Identify which cell holds the provided text, then report its [x, y] central coordinate. 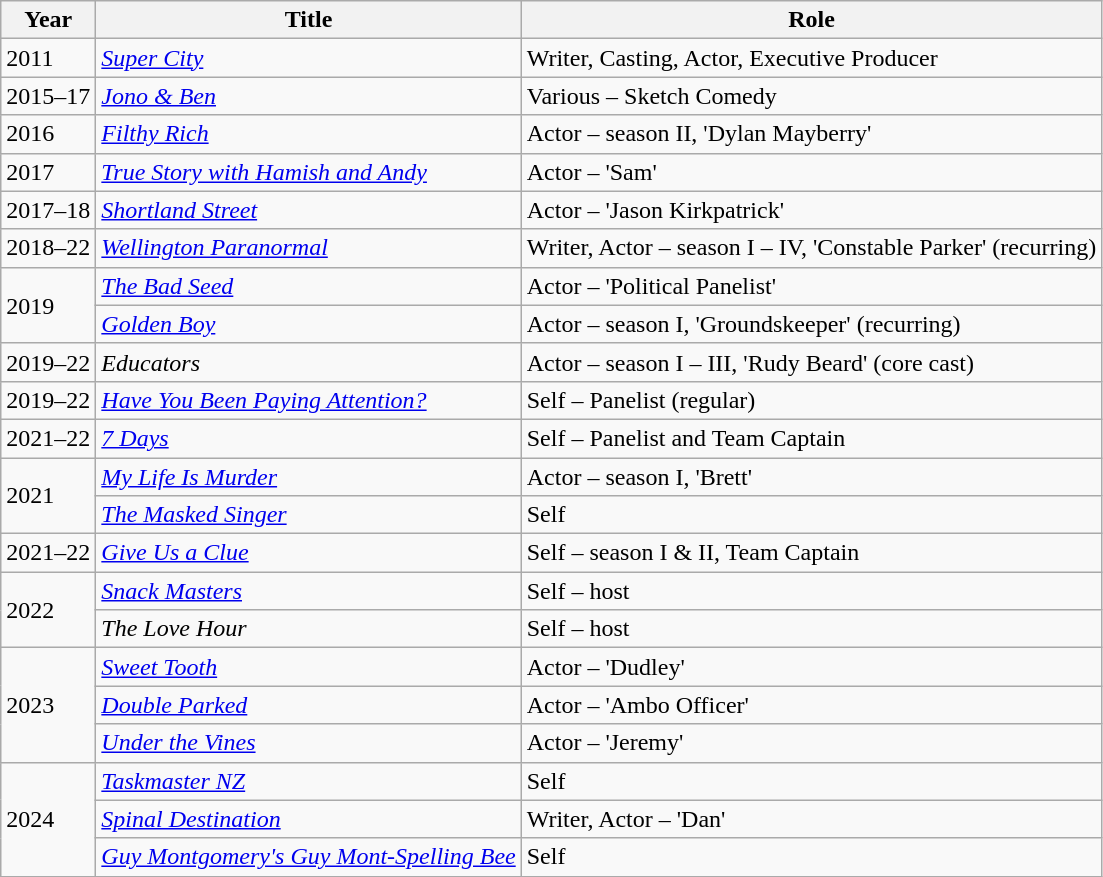
Various – Sketch Comedy [811, 96]
2011 [48, 58]
Give Us a Clue [308, 553]
Writer, Actor – season I – IV, 'Constable Parker' (recurring) [811, 248]
Actor – season II, 'Dylan Mayberry' [811, 134]
Actor – season I, 'Groundskeeper' (recurring) [811, 324]
2017–18 [48, 210]
Wellington Paranormal [308, 248]
The Bad Seed [308, 286]
Actor – 'Ambo Officer' [811, 705]
True Story with Hamish and Andy [308, 172]
2016 [48, 134]
Guy Montgomery's Guy Mont-Spelling Bee [308, 857]
Under the Vines [308, 743]
Year [48, 20]
Shortland Street [308, 210]
Jono & Ben [308, 96]
Super City [308, 58]
Educators [308, 362]
2017 [48, 172]
2022 [48, 610]
Actor – 'Political Panelist' [811, 286]
The Masked Singer [308, 515]
Snack Masters [308, 591]
2018–22 [48, 248]
Actor – season I – III, 'Rudy Beard' (core cast) [811, 362]
My Life Is Murder [308, 477]
Have You Been Paying Attention? [308, 400]
Double Parked [308, 705]
Actor – 'Jeremy' [811, 743]
Writer, Actor – 'Dan' [811, 819]
Filthy Rich [308, 134]
Self – season I & II, Team Captain [811, 553]
Taskmaster NZ [308, 781]
Role [811, 20]
7 Days [308, 438]
Actor – season I, 'Brett' [811, 477]
2024 [48, 819]
2023 [48, 705]
Actor – 'Sam' [811, 172]
Title [308, 20]
Writer, Casting, Actor, Executive Producer [811, 58]
2019 [48, 305]
Sweet Tooth [308, 667]
Golden Boy [308, 324]
2021 [48, 496]
Self – Panelist and Team Captain [811, 438]
Actor – 'Dudley' [811, 667]
2015–17 [48, 96]
Self – Panelist (regular) [811, 400]
Spinal Destination [308, 819]
The Love Hour [308, 629]
Actor – 'Jason Kirkpatrick' [811, 210]
